Locate the cell with the specified text and output its (X, Y) center coordinate. 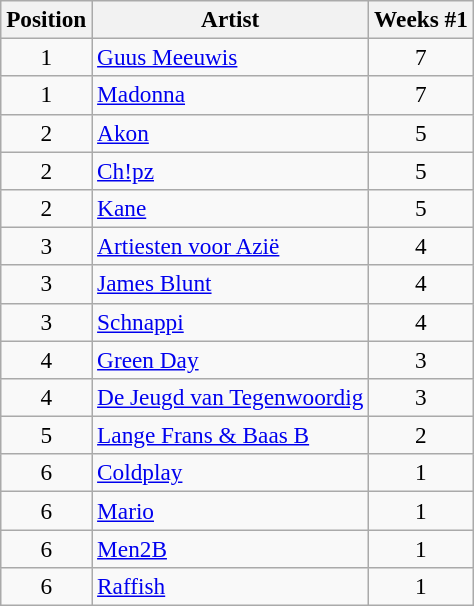
James Blunt (230, 284)
De Jeugd van Tegenwoordig (230, 397)
Weeks #1 (422, 19)
Schnappi (230, 322)
Green Day (230, 359)
Mario (230, 510)
Kane (230, 208)
Coldplay (230, 473)
Guus Meeuwis (230, 57)
Madonna (230, 95)
Ch!pz (230, 170)
Raffish (230, 586)
Artiesten voor Azië (230, 246)
Artist (230, 19)
Akon (230, 133)
Lange Frans & Baas B (230, 435)
Position (46, 19)
Men2B (230, 548)
